Find where the given text appears and provide that cell's center as (X, Y) coordinate. 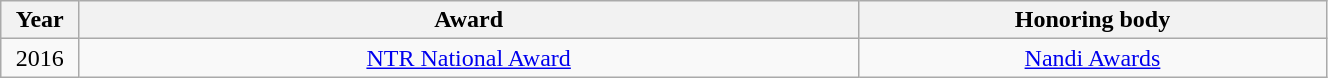
Honoring body (1093, 20)
Award (469, 20)
Nandi Awards (1093, 58)
Year (40, 20)
2016 (40, 58)
NTR National Award (469, 58)
